Determine the (X, Y) coordinate at the center of the cell enclosing the given text.  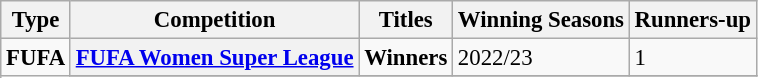
2022/23 (542, 58)
Competition (214, 20)
Titles (406, 20)
Winners (406, 58)
Type (36, 20)
FUFA (36, 58)
Winning Seasons (542, 20)
FUFA Women Super League (214, 58)
Runners-up (692, 20)
1 (692, 58)
